Locate the cell with the specified text and output its (x, y) center coordinate. 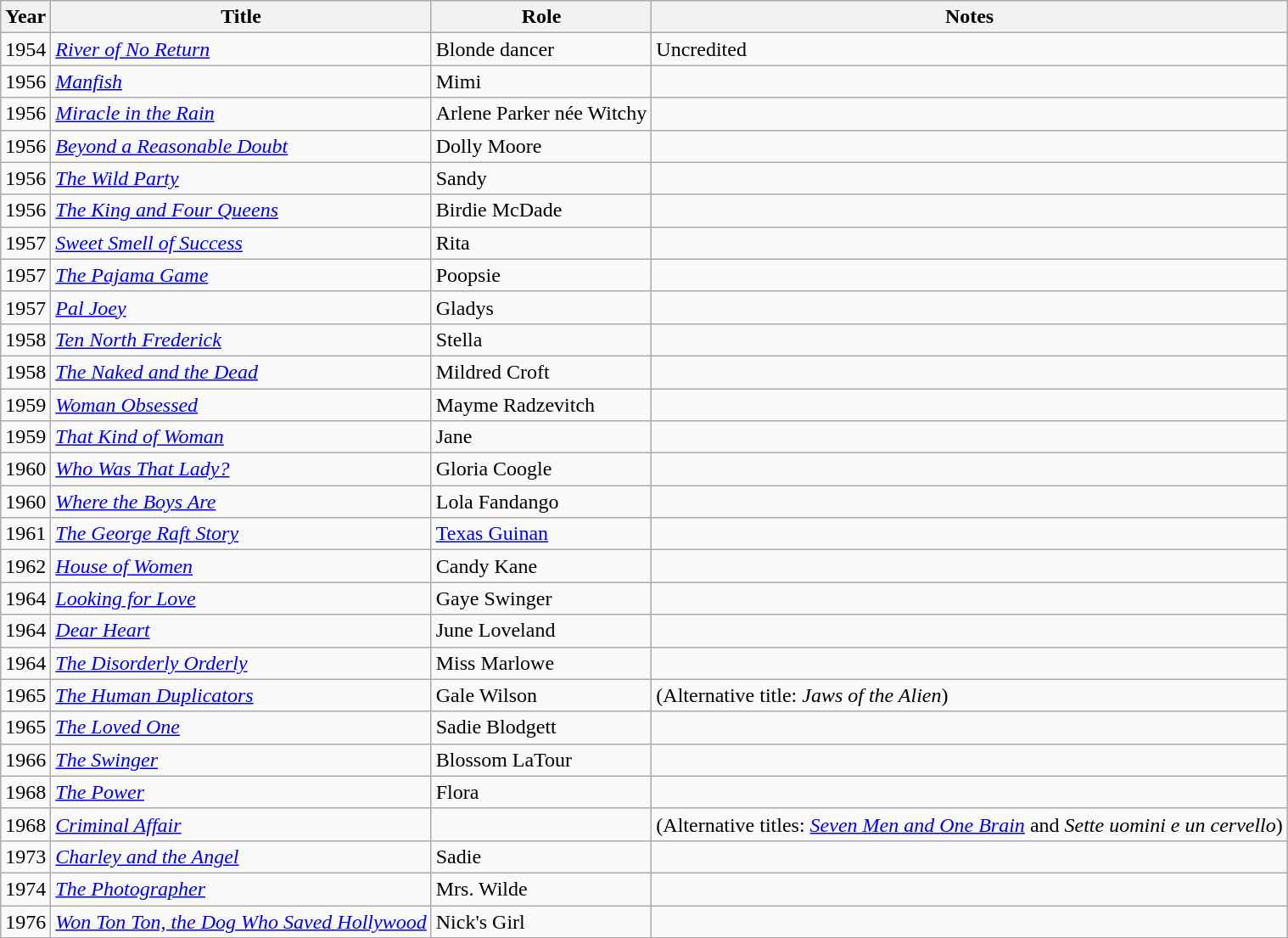
1974 (25, 889)
Nick's Girl (541, 921)
Sadie Blodgett (541, 727)
The Naked and the Dead (241, 372)
Manfish (241, 81)
Title (241, 17)
1961 (25, 534)
The Loved One (241, 727)
Year (25, 17)
Role (541, 17)
Notes (970, 17)
Mildred Croft (541, 372)
That Kind of Woman (241, 437)
Poopsie (541, 275)
(Alternative title: Jaws of the Alien) (970, 695)
The Wild Party (241, 178)
Gladys (541, 307)
1976 (25, 921)
Won Ton Ton, the Dog Who Saved Hollywood (241, 921)
Woman Obsessed (241, 405)
Birdie McDade (541, 211)
Beyond a Reasonable Doubt (241, 146)
Blossom LaTour (541, 760)
Sadie (541, 857)
Mayme Radzevitch (541, 405)
River of No Return (241, 49)
Dear Heart (241, 631)
Jane (541, 437)
Mimi (541, 81)
Miracle in the Rain (241, 114)
The Power (241, 792)
Miss Marlowe (541, 663)
The Disorderly Orderly (241, 663)
Charley and the Angel (241, 857)
Gale Wilson (541, 695)
Mrs. Wilde (541, 889)
Pal Joey (241, 307)
Flora (541, 792)
Gloria Coogle (541, 469)
Arlene Parker née Witchy (541, 114)
Dolly Moore (541, 146)
Lola Fandango (541, 502)
1973 (25, 857)
Sandy (541, 178)
Uncredited (970, 49)
The Photographer (241, 889)
Rita (541, 243)
The Swinger (241, 760)
Criminal Affair (241, 824)
Looking for Love (241, 598)
Candy Kane (541, 566)
Stella (541, 340)
The Human Duplicators (241, 695)
Gaye Swinger (541, 598)
The Pajama Game (241, 275)
Who Was That Lady? (241, 469)
Texas Guinan (541, 534)
June Loveland (541, 631)
1966 (25, 760)
Blonde dancer (541, 49)
(Alternative titles: Seven Men and One Brain and Sette uomini e un cervello) (970, 824)
The King and Four Queens (241, 211)
House of Women (241, 566)
Where the Boys Are (241, 502)
Sweet Smell of Success (241, 243)
1954 (25, 49)
The George Raft Story (241, 534)
1962 (25, 566)
Ten North Frederick (241, 340)
